Find where the given text appears and provide that cell's center as (X, Y) coordinate. 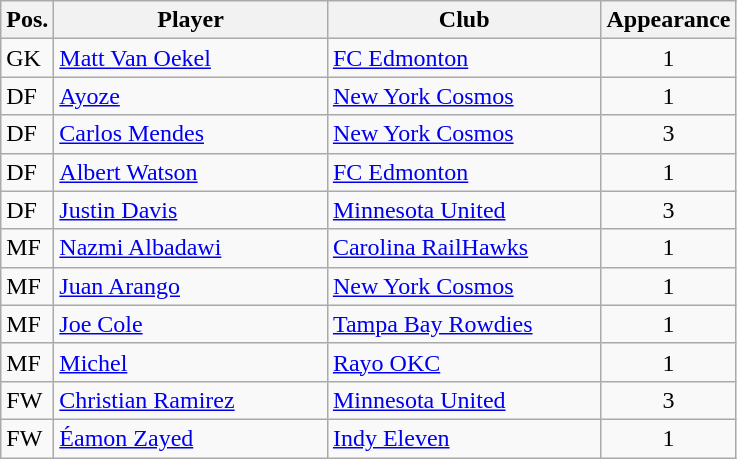
Carlos Mendes (191, 134)
Player (191, 20)
Pos. (28, 20)
GK (28, 58)
Justin Davis (191, 210)
Club (464, 20)
Joe Cole (191, 324)
Ayoze (191, 96)
Michel (191, 362)
Matt Van Oekel (191, 58)
Albert Watson (191, 172)
Juan Arango (191, 286)
Éamon Zayed (191, 438)
Indy Eleven (464, 438)
Appearance (668, 20)
Nazmi Albadawi (191, 248)
Tampa Bay Rowdies (464, 324)
Rayo OKC (464, 362)
Carolina RailHawks (464, 248)
Christian Ramirez (191, 400)
